Identify which cell holds the provided text, then report its (X, Y) central coordinate. 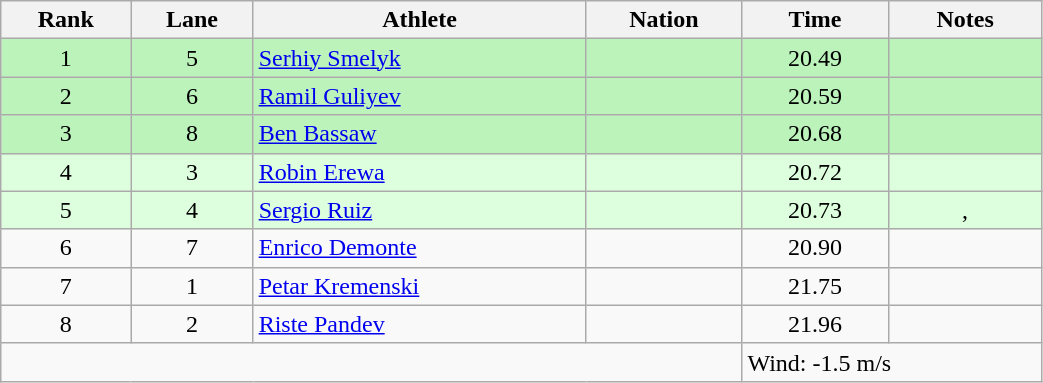
21.96 (815, 324)
Robin Erewa (420, 172)
20.73 (815, 210)
Ben Bassaw (420, 134)
Riste Pandev (420, 324)
20.90 (815, 248)
Serhiy Smelyk (420, 58)
Notes (965, 20)
Wind: -1.5 m/s (892, 362)
20.68 (815, 134)
Time (815, 20)
Athlete (420, 20)
Lane (192, 20)
Ramil Guliyev (420, 96)
, (965, 210)
20.59 (815, 96)
Nation (664, 20)
21.75 (815, 286)
20.49 (815, 58)
Enrico Demonte (420, 248)
20.72 (815, 172)
Petar Kremenski (420, 286)
Sergio Ruiz (420, 210)
Rank (66, 20)
